Locate the cell with the specified text and output its [X, Y] center coordinate. 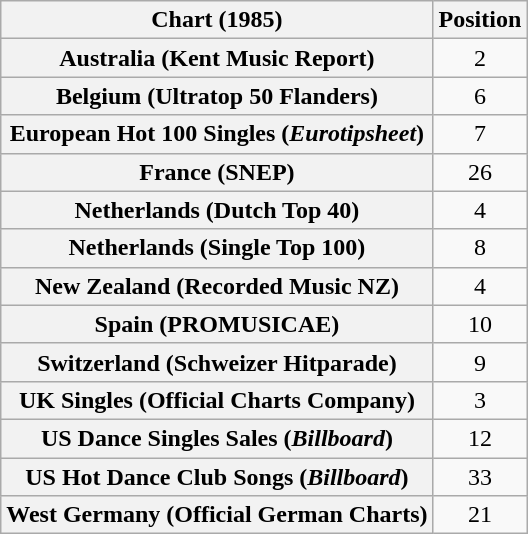
2 [480, 58]
6 [480, 96]
3 [480, 400]
Netherlands (Dutch Top 40) [217, 210]
France (SNEP) [217, 172]
26 [480, 172]
Belgium (Ultratop 50 Flanders) [217, 96]
US Dance Singles Sales (Billboard) [217, 438]
8 [480, 248]
Switzerland (Schweizer Hitparade) [217, 362]
West Germany (Official German Charts) [217, 515]
New Zealand (Recorded Music NZ) [217, 286]
Chart (1985) [217, 20]
Australia (Kent Music Report) [217, 58]
US Hot Dance Club Songs (Billboard) [217, 477]
7 [480, 134]
UK Singles (Official Charts Company) [217, 400]
9 [480, 362]
Spain (PROMUSICAE) [217, 324]
European Hot 100 Singles (Eurotipsheet) [217, 134]
Position [480, 20]
10 [480, 324]
33 [480, 477]
21 [480, 515]
12 [480, 438]
Netherlands (Single Top 100) [217, 248]
